Capture the cell that displays the provided text and extract its (x, y) central coordinate. 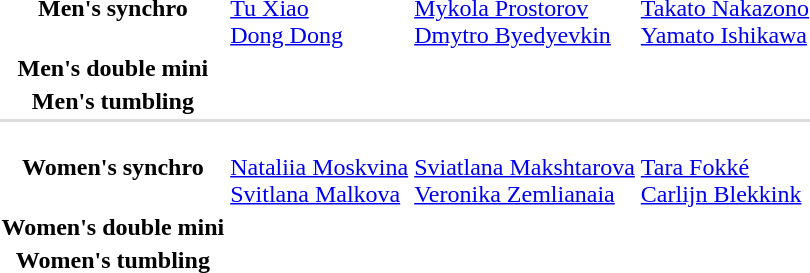
Sviatlana MakshtarovaVeronika Zemlianaia (525, 167)
Tara FokkéCarlijn Blekkink (724, 167)
Women's synchro (113, 167)
Women's double mini (113, 227)
Nataliia MoskvinaSvitlana Malkova (320, 167)
Men's tumbling (113, 101)
Men's double mini (113, 68)
